For the text-containing cell, return its midpoint in (x, y) coordinate format. 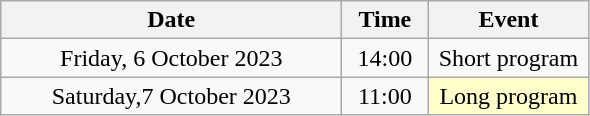
11:00 (385, 96)
Saturday,7 October 2023 (172, 96)
Time (385, 20)
Short program (508, 58)
Long program (508, 96)
Event (508, 20)
Friday, 6 October 2023 (172, 58)
Date (172, 20)
14:00 (385, 58)
